Provide the [x, y] coordinate of the cell's center where the given text is located.  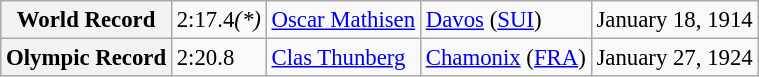
2:20.8 [218, 58]
Oscar Mathisen [343, 20]
Chamonix (FRA) [506, 58]
2:17.4(*) [218, 20]
January 27, 1924 [674, 58]
Davos (SUI) [506, 20]
Clas Thunberg [343, 58]
World Record [86, 20]
Olympic Record [86, 58]
January 18, 1914 [674, 20]
